Pinpoint the cell where the given text exists, returning its [x, y] midpoint coordinate. 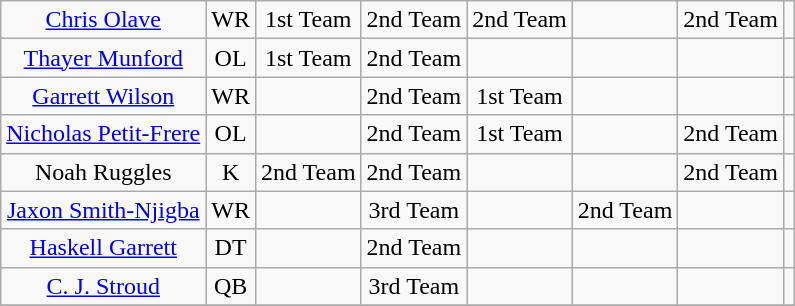
Garrett Wilson [104, 96]
Chris Olave [104, 20]
Noah Ruggles [104, 172]
Thayer Munford [104, 58]
DT [231, 248]
Jaxon Smith-Njigba [104, 210]
Haskell Garrett [104, 248]
QB [231, 286]
C. J. Stroud [104, 286]
Nicholas Petit-Frere [104, 134]
K [231, 172]
